Return the [X, Y] coordinate for the center point of the cell that contains the specified text.  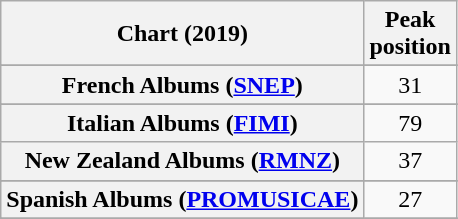
27 [410, 199]
37 [410, 161]
79 [410, 123]
Spanish Albums (PROMUSICAE) [182, 199]
Italian Albums (FIMI) [182, 123]
31 [410, 85]
New Zealand Albums (RMNZ) [182, 161]
Peakposition [410, 34]
Chart (2019) [182, 34]
French Albums (SNEP) [182, 85]
